Extract the [X, Y] coordinate from the center of the cell holding the provided text.  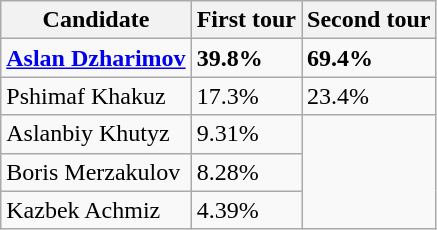
4.39% [246, 210]
8.28% [246, 172]
First tour [246, 20]
Aslanbiy Khutyz [96, 134]
Aslan Dzharimov [96, 58]
Second tour [369, 20]
Pshimaf Khakuz [96, 96]
9.31% [246, 134]
23.4% [369, 96]
Kazbek Achmiz [96, 210]
39.8% [246, 58]
17.3% [246, 96]
Boris Merzakulov [96, 172]
Candidate [96, 20]
69.4% [369, 58]
